Pinpoint the cell where the given text exists, returning its [X, Y] midpoint coordinate. 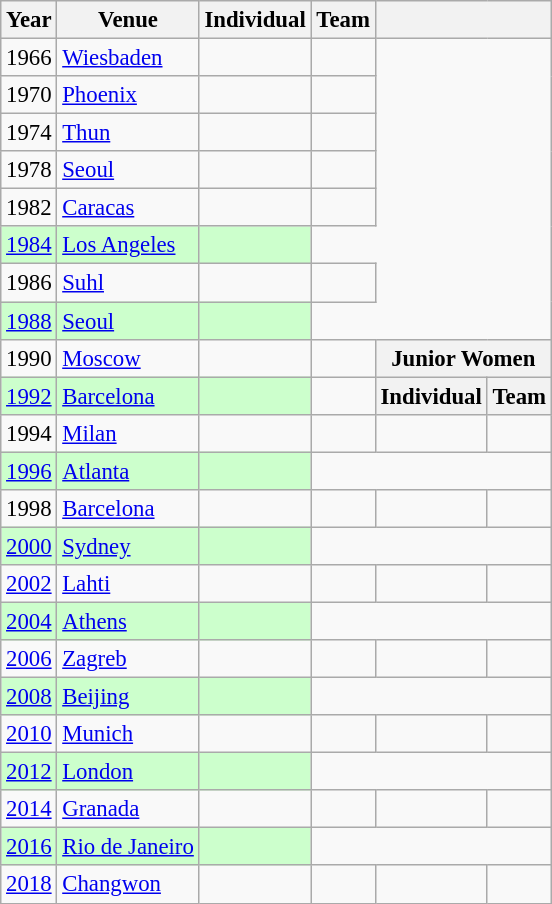
Milan [128, 433]
1990 [29, 358]
2008 [29, 697]
1988 [29, 321]
2006 [29, 659]
1998 [29, 509]
1978 [29, 170]
1970 [29, 95]
2004 [29, 621]
Athens [128, 621]
2000 [29, 546]
2014 [29, 809]
Venue [128, 20]
Zagreb [128, 659]
Granada [128, 809]
Changwon [128, 885]
Thun [128, 133]
1992 [29, 396]
1996 [29, 471]
Caracas [128, 208]
2012 [29, 772]
Wiesbaden [128, 58]
1982 [29, 208]
Sydney [128, 546]
London [128, 772]
Suhl [128, 283]
Moscow [128, 358]
Phoenix [128, 95]
2018 [29, 885]
2010 [29, 734]
1984 [29, 245]
1966 [29, 58]
Junior Women [463, 358]
Munich [128, 734]
Los Angeles [128, 245]
1994 [29, 433]
1974 [29, 133]
Year [29, 20]
Beijing [128, 697]
2002 [29, 584]
1986 [29, 283]
Atlanta [128, 471]
Lahti [128, 584]
2016 [29, 847]
Rio de Janeiro [128, 847]
